Locate the cell with the specified text and output its [X, Y] center coordinate. 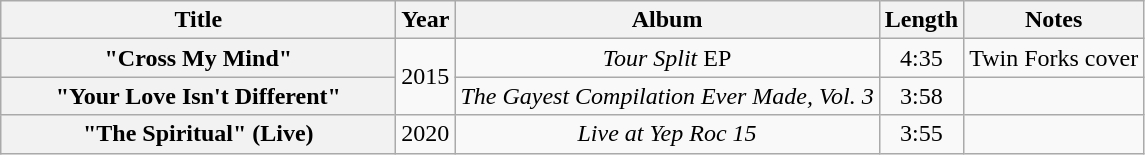
Album [667, 20]
"The Spiritual" (Live) [198, 134]
Title [198, 20]
Twin Forks cover [1054, 58]
Year [426, 20]
Tour Split EP [667, 58]
4:35 [921, 58]
3:58 [921, 96]
3:55 [921, 134]
"Cross My Mind" [198, 58]
2015 [426, 77]
"Your Love Isn't Different" [198, 96]
Length [921, 20]
2020 [426, 134]
Notes [1054, 20]
The Gayest Compilation Ever Made, Vol. 3 [667, 96]
Live at Yep Roc 15 [667, 134]
